Return (X, Y) of the center of cell containing provided text 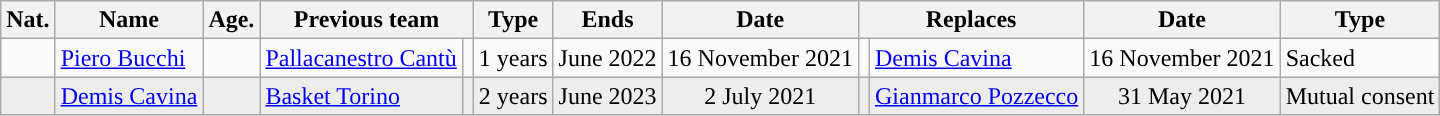
1 years (513, 58)
2 years (513, 96)
Previous team (366, 20)
June 2023 (608, 96)
Ends (608, 20)
Replaces (970, 20)
Age. (232, 20)
2 July 2021 (760, 96)
Basket Torino (361, 96)
Gianmarco Pozzecco (976, 96)
June 2022 (608, 58)
Piero Bucchi (129, 58)
Mutual consent (1360, 96)
Sacked (1360, 58)
31 May 2021 (1182, 96)
Pallacanestro Cantù (361, 58)
Nat. (28, 20)
Name (129, 20)
